Capture the cell that displays the provided text and extract its [x, y] central coordinate. 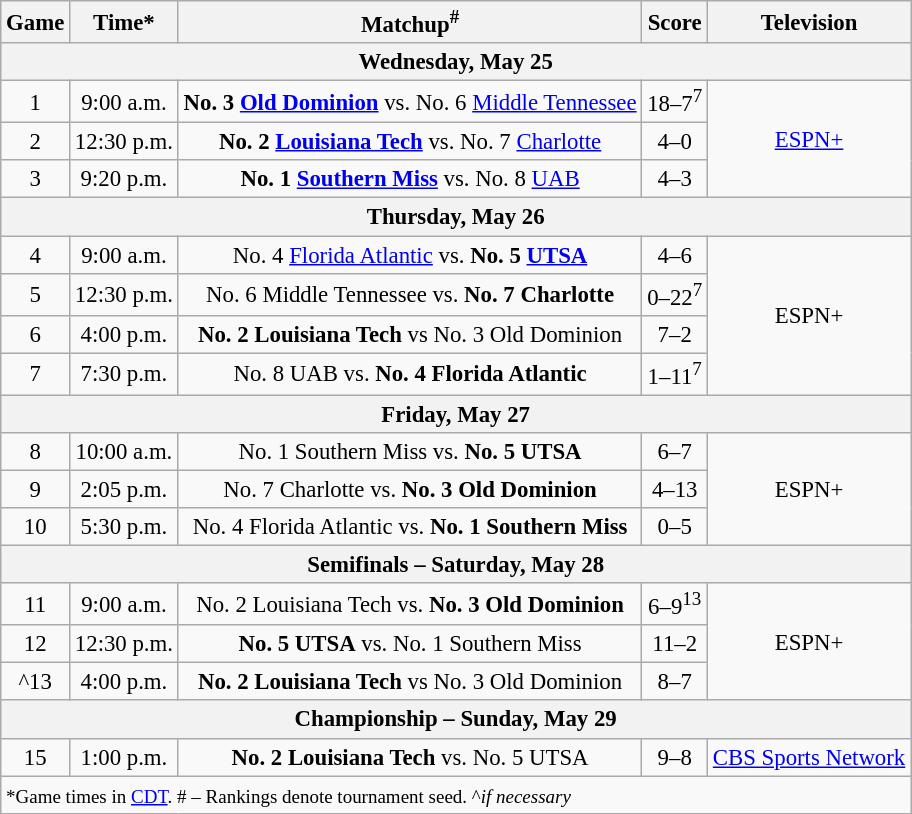
No. 2 Louisiana Tech vs. No. 3 Old Dominion [410, 604]
Time* [124, 22]
4–6 [675, 255]
8 [36, 452]
No. 1 Southern Miss vs. No. 8 UAB [410, 179]
Wednesday, May 25 [456, 62]
7–2 [675, 334]
4 [36, 255]
0–5 [675, 527]
7 [36, 374]
No. 7 Charlotte vs. No. 3 Old Dominion [410, 489]
No. 2 Louisiana Tech vs. No. 7 Charlotte [410, 142]
No. 4 Florida Atlantic vs. No. 1 Southern Miss [410, 527]
Television [810, 22]
6 [36, 334]
No. 2 Louisiana Tech vs. No. 5 UTSA [410, 757]
9 [36, 489]
1:00 p.m. [124, 757]
6–913 [675, 604]
5 [36, 294]
4–13 [675, 489]
Score [675, 22]
2 [36, 142]
10 [36, 527]
4–3 [675, 179]
5:30 p.m. [124, 527]
No. 3 Old Dominion vs. No. 6 Middle Tennessee [410, 102]
Game [36, 22]
Matchup# [410, 22]
9–8 [675, 757]
Thursday, May 26 [456, 217]
10:00 a.m. [124, 452]
1–117 [675, 374]
11 [36, 604]
Friday, May 27 [456, 414]
CBS Sports Network [810, 757]
11–2 [675, 644]
9:20 p.m. [124, 179]
No. 8 UAB vs. No. 4 Florida Atlantic [410, 374]
Championship – Sunday, May 29 [456, 720]
4–0 [675, 142]
No. 6 Middle Tennessee vs. No. 7 Charlotte [410, 294]
15 [36, 757]
8–7 [675, 682]
7:30 p.m. [124, 374]
*Game times in CDT. # – Rankings denote tournament seed. ^if necessary [456, 795]
^13 [36, 682]
2:05 p.m. [124, 489]
18–77 [675, 102]
6–7 [675, 452]
12 [36, 644]
No. 4 Florida Atlantic vs. No. 5 UTSA [410, 255]
3 [36, 179]
0–227 [675, 294]
1 [36, 102]
No. 1 Southern Miss vs. No. 5 UTSA [410, 452]
No. 5 UTSA vs. No. 1 Southern Miss [410, 644]
Semifinals – Saturday, May 28 [456, 565]
